Provide the (X, Y) coordinate of the cell's center where the given text is located.  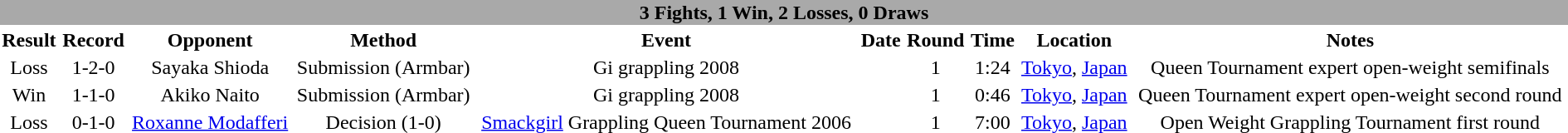
Win (29, 95)
Queen Tournament expert open-weight semifinals (1351, 67)
Method (383, 40)
Round (936, 40)
Loss (29, 67)
0:46 (992, 95)
1-2-0 (93, 67)
Notes (1351, 40)
1-1-0 (93, 95)
Akiko Naito (210, 95)
1:24 (992, 67)
Event (665, 40)
Queen Tournament expert open-weight second round (1351, 95)
Result (29, 40)
Time (992, 40)
Location (1074, 40)
Record (93, 40)
3 Fights, 1 Win, 2 Losses, 0 Draws (784, 12)
Date (881, 40)
Sayaka Shioda (210, 67)
Opponent (210, 40)
